Extract the [X, Y] coordinate from the center of the cell holding the provided text.  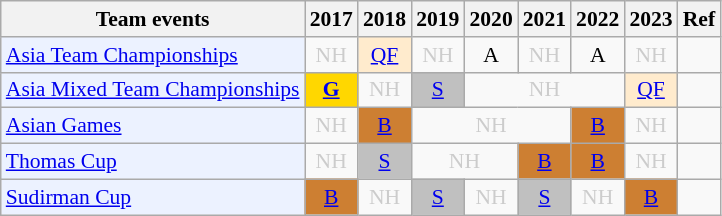
2023 [650, 19]
2017 [332, 19]
2018 [384, 19]
Sudirman Cup [153, 197]
2020 [490, 19]
2021 [544, 19]
Asia Mixed Team Championships [153, 90]
Ref [699, 19]
Asian Games [153, 126]
2022 [598, 19]
Team events [153, 19]
2019 [438, 19]
Thomas Cup [153, 162]
Asia Team Championships [153, 55]
G [332, 90]
